For the text-containing cell, return its midpoint in (x, y) coordinate format. 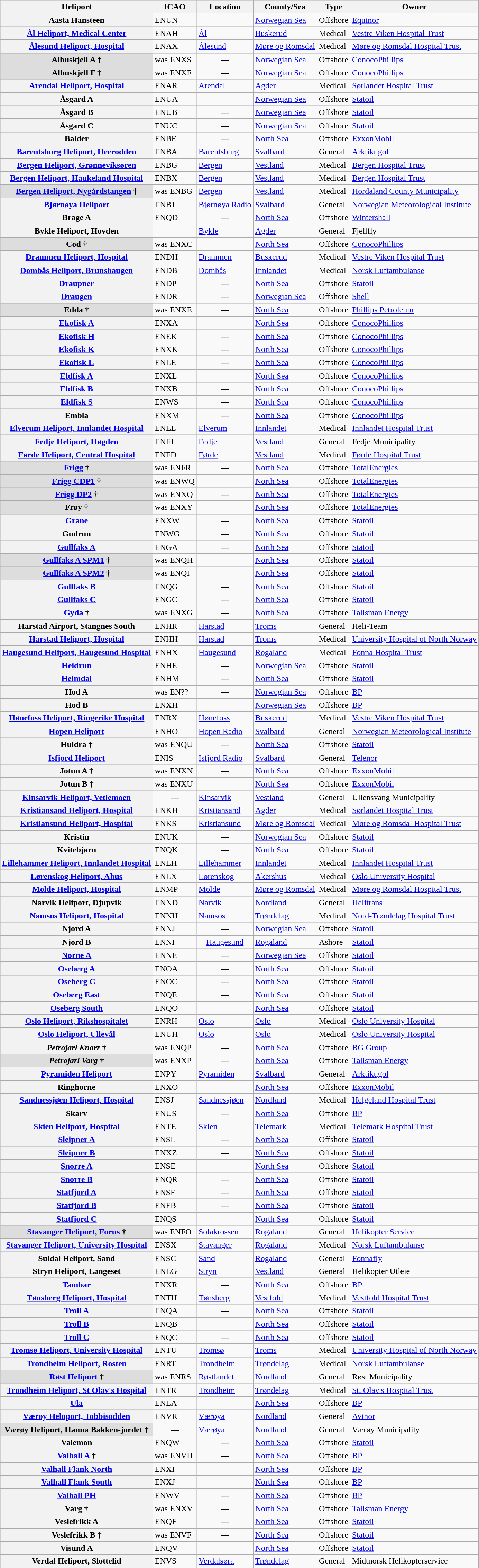
Wintershall (414, 218)
Ekofisk L (77, 362)
was ENRS (175, 1377)
Eldfisk B (77, 389)
Njord B (77, 942)
Namsos Heliport, Hospital (77, 916)
Shell (414, 297)
Heliport (77, 7)
Harstad Airport, Stangnes South (77, 626)
ENQO (175, 1008)
ENUB (175, 112)
ENTH (175, 1298)
Phillips Petroleum (414, 310)
BG Group (414, 1048)
Equinor (414, 20)
ENDB (175, 270)
ENND (175, 903)
Stavanger (225, 1245)
ENUC (175, 125)
Troll C (77, 1337)
Albuskjell F † (77, 73)
ENEK (175, 336)
ENLH (175, 863)
ENSC (175, 1258)
ENQA (175, 1311)
Hod A (77, 692)
Eldfisk A (77, 375)
Statfjord C (77, 1218)
ENBJ (175, 205)
Arendal (225, 86)
ICAO (175, 7)
Narvik (225, 903)
ENUA (175, 99)
ENUK (175, 837)
Skarv (77, 1113)
ENWG (175, 534)
ENHX (175, 652)
ENBG (175, 165)
Førde Heliport, Central Hospital (77, 455)
Røstlandet (225, 1377)
Norne A (77, 955)
Edda † (77, 310)
ENAX (175, 46)
ENTU (175, 1350)
Ullensvang Municipality (414, 797)
Oseberg C (77, 981)
ENBA (175, 152)
Fonna Hospital Trust (414, 652)
ENNI (175, 942)
Cod † (77, 244)
Sandnessjøen Heliport, Hospital (77, 1100)
ENXZ (175, 1153)
Åsgard A (77, 99)
Valhall Flank South (77, 1482)
Vestfold (285, 1298)
Valhall A † (77, 1456)
Fedje (225, 442)
Bergen Heliport, Grønneviksøren (77, 165)
Oseberg East (77, 995)
ENUN (175, 20)
Brage A (77, 218)
ENTE (175, 1126)
Fjellfly (414, 231)
ENOA (175, 968)
Kristiansund Heliport, Hospital (77, 824)
ENQR (175, 1179)
Heli-Team (414, 626)
was ENXE (175, 310)
Helitrans (414, 903)
Værøy Heloport, Tobbisodden (77, 1416)
Gyda † (77, 613)
ENEL (175, 428)
Røst Municipality (414, 1377)
Lørenskog (225, 876)
ENLE (175, 362)
ENDP (175, 283)
ENXO (175, 1087)
ENPY (175, 1074)
Frigg CDP1 † (77, 481)
Type (334, 7)
ENGC (175, 600)
Ashore (334, 942)
Frøy † (77, 507)
Førde Hospital Trust (414, 455)
Gullfaks A SPM2 † (77, 573)
was ENQP (175, 1048)
ENXK (175, 349)
was ENVH (175, 1456)
was ENXU (175, 784)
St. Olav's Hospital Trust (414, 1390)
ENXA (175, 323)
Heimdal (77, 679)
Aasta Hansteen (77, 20)
Jotun B † (77, 784)
ENSJ (175, 1100)
was ENXV (175, 1508)
Oslo Heliport, Rikshospitalet (77, 1021)
ENQB (175, 1324)
Tønsberg (225, 1298)
ENBE (175, 138)
was ENXG (175, 613)
Varg † (77, 1508)
Tromsø Heliport, University Hospital (77, 1350)
was ENQH (175, 560)
Bergen Heliport, Nygårdstangen † (77, 191)
was ENQU (175, 744)
Pyramiden Heliport (77, 1074)
Oseberg South (77, 1008)
Narvik Heliport, Djupvik (77, 903)
ENMP (175, 889)
Fonnafly (414, 1258)
Statfjord A (77, 1192)
Helikopter Utleie (414, 1271)
was ENXQ (175, 494)
Akershus (285, 876)
Isfjord Heliport (77, 758)
ENRT (175, 1363)
Harstad Heliport, Hospital (77, 639)
Skien (225, 1126)
Tromsø (225, 1350)
Troll A (77, 1311)
Petrojarl Knarr † (77, 1048)
Hønefoss (225, 718)
Hopen Radio (225, 731)
ENQW (175, 1443)
Ål Heliport, Medical Center (77, 33)
Molde Heliport, Hospital (77, 889)
Bjørnøya Radio (225, 205)
Statfjord B (77, 1205)
Kinsarvik Heliport, Vetlemoen (77, 797)
Sleipner B (77, 1153)
Kinsarvik (225, 797)
Ekofisk H (77, 336)
Petrojarl Varg † (77, 1061)
Suldal Heliport, Sand (77, 1258)
Elverum Heliport, Innlandet Hospital (77, 428)
was ENXP (175, 1061)
Oslo Heliport, Ullevål (77, 1034)
Førde (225, 455)
Ekofisk K (77, 349)
ENSL (175, 1140)
Verdalsøra (225, 1561)
Barentsburg (225, 152)
ENFD (175, 455)
was ENXY (175, 507)
ENDH (175, 257)
Barentsburg Heliport, Heerodden (77, 152)
ENXR (175, 1285)
was ENQI (175, 573)
ENRH (175, 1021)
Veslefrikk A (77, 1522)
Location (225, 7)
was ENXF (175, 73)
Kristiansand Heliport, Hospital (77, 810)
Embla (77, 415)
Namsos (225, 916)
ENKH (175, 810)
ENOC (175, 981)
Stavanger Heliport, Forus † (77, 1232)
Hordaland County Municipality (414, 191)
ENQF (175, 1522)
ENVR (175, 1416)
Telemark (285, 1126)
Avinor (414, 1416)
Skien Heliport, Hospital (77, 1126)
ENUS (175, 1113)
ENFJ (175, 442)
Frigg DP2 † (77, 494)
Ekofisk A (77, 323)
ENSE (175, 1166)
Trondheim Heliport, Rosten (77, 1363)
ENQV (175, 1548)
ENXL (175, 375)
Vestfold Hospital Trust (414, 1298)
ENQD (175, 218)
Gullfaks C (77, 600)
Draupner (77, 283)
Midtnorsk Helikopterservice (414, 1561)
Lillehammer Heliport, Innlandet Hospital (77, 863)
Fedje Municipality (414, 442)
Owner (414, 7)
Valhall PH (77, 1495)
Heidrun (77, 665)
Gullfaks A SPM1 † (77, 560)
ENXJ (175, 1482)
ENQG (175, 587)
Haugesund Heliport, Haugesund Hospital (77, 652)
ENRX (175, 718)
Pyramiden (225, 1074)
ENLG (175, 1271)
ENDR (175, 297)
ENVS (175, 1561)
ENSF (175, 1192)
ENFB (175, 1205)
Njord A (77, 929)
Valemon (77, 1443)
Kristin (77, 837)
ENWS (175, 402)
Bergen Heliport, Haukeland Hospital (77, 178)
Værøy Municipality (414, 1430)
Eldfisk S (77, 402)
ENWV (175, 1495)
ENKS (175, 824)
ENAR (175, 86)
Hopen Heliport (77, 731)
was ENXC (175, 244)
was ENXS (175, 60)
Gudrun (77, 534)
County/Sea (285, 7)
Bjørnøya Heliport (77, 205)
Drammen Heliport, Hospital (77, 257)
ENHE (175, 665)
Ålesund Heliport, Hospital (77, 46)
ENNE (175, 955)
Hønefoss Heliport, Ringerike Hospital (77, 718)
Grane (77, 520)
Helikopter Service (414, 1232)
Helgeland Hospital Trust (414, 1100)
Telemark Hospital Trust (414, 1126)
Verdal Heliport, Slottelid (77, 1561)
Dombås (225, 270)
ENNJ (175, 929)
ENIS (175, 758)
Kristiansund (225, 824)
was EN?? (175, 692)
was ENWQ (175, 481)
Nord-Trøndelag Hospital Trust (414, 916)
Elverum (225, 428)
Stryn (225, 1271)
was ENFR (175, 468)
Fedje Heliport, Høgden (77, 442)
Tambar (77, 1285)
was ENFO (175, 1232)
Lillehammer (225, 863)
Stryn Heliport, Langeset (77, 1271)
ENQS (175, 1218)
Åsgard C (77, 125)
Værøy Heliport, Hanna Bakken-jordet † (77, 1430)
ENQE (175, 995)
ENLA (175, 1403)
Ålesund (225, 46)
Trondheim Heliport, St Olav's Hospital (77, 1390)
Ula (77, 1403)
Bykle Heliport, Hovden (77, 231)
ENQK (175, 850)
Isfjord Radio (225, 758)
Kvitebjørn (77, 850)
ENTR (175, 1390)
Ål (225, 33)
Frigg † (77, 468)
Åsgard B (77, 112)
ENXM (175, 415)
ENGA (175, 547)
Oseberg A (77, 968)
Hod B (77, 705)
Sleipner A (77, 1140)
ENXH (175, 705)
Sand (225, 1258)
ENHM (175, 679)
ENBX (175, 178)
ENHR (175, 626)
Gullfaks A (77, 547)
was ENXN (175, 771)
Stavanger Heliport, University Hospital (77, 1245)
Solakrossen (225, 1232)
Lørenskog Heliport, Ahus (77, 876)
ENXI (175, 1469)
Visund A (77, 1548)
ENQC (175, 1337)
Arendal Heliport, Hospital (77, 86)
Røst Heliport † (77, 1377)
Bykle (225, 231)
Drammen (225, 257)
Gullfaks B (77, 587)
Valhall Flank North (77, 1469)
Sandnessjøen (225, 1100)
ENNH (175, 916)
ENLX (175, 876)
ENHO (175, 731)
Troll B (77, 1324)
Tønsberg Heliport, Hospital (77, 1298)
ENSX (175, 1245)
ENHH (175, 639)
Veslefrikk B † (77, 1535)
ENXW (175, 520)
Jotun A † (77, 771)
was ENVF (175, 1535)
Dombås Heliport, Brunshaugen (77, 270)
Ringhorne (77, 1087)
Huldra † (77, 744)
Snorre B (77, 1179)
Molde (225, 889)
Kristiansand (225, 810)
ENXB (175, 389)
Balder (77, 138)
was ENBG (175, 191)
Snorre A (77, 1166)
ENAH (175, 33)
Albuskjell A † (77, 60)
Draugen (77, 297)
Telenor (414, 758)
ENUH (175, 1034)
